Pinpoint the cell where the given text exists, returning its [X, Y] midpoint coordinate. 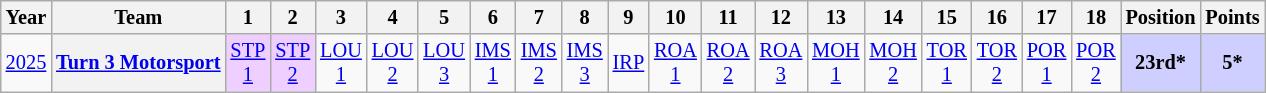
IRP [628, 63]
4 [393, 17]
11 [728, 17]
12 [780, 17]
LOU1 [341, 63]
9 [628, 17]
6 [493, 17]
8 [585, 17]
Year [26, 17]
15 [947, 17]
TOR2 [997, 63]
2 [292, 17]
ROA3 [780, 63]
1 [248, 17]
ROA2 [728, 63]
5* [1232, 63]
MOH2 [892, 63]
14 [892, 17]
23rd* [1161, 63]
Position [1161, 17]
16 [997, 17]
5 [444, 17]
10 [676, 17]
7 [539, 17]
18 [1096, 17]
POR2 [1096, 63]
LOU2 [393, 63]
IMS3 [585, 63]
ROA1 [676, 63]
IMS2 [539, 63]
IMS1 [493, 63]
TOR1 [947, 63]
3 [341, 17]
Turn 3 Motorsport [138, 63]
Team [138, 17]
POR1 [1046, 63]
LOU3 [444, 63]
13 [836, 17]
MOH1 [836, 63]
17 [1046, 17]
STP2 [292, 63]
2025 [26, 63]
STP1 [248, 63]
Points [1232, 17]
